Search for the cell housing the specified text and yield its (X, Y) center coordinate. 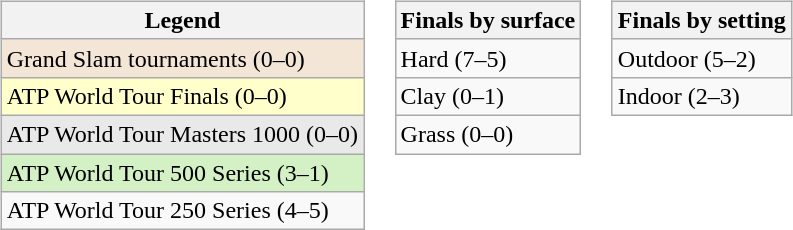
Finals by setting (702, 20)
Finals by surface (488, 20)
Grass (0–0) (488, 134)
ATP World Tour 500 Series (3–1) (182, 173)
Indoor (2–3) (702, 96)
Clay (0–1) (488, 96)
ATP World Tour Masters 1000 (0–0) (182, 134)
Outdoor (5–2) (702, 58)
Grand Slam tournaments (0–0) (182, 58)
Hard (7–5) (488, 58)
Legend (182, 20)
ATP World Tour 250 Series (4–5) (182, 211)
ATP World Tour Finals (0–0) (182, 96)
